From the cell containing the given text, extract its center point as (x, y) coordinate. 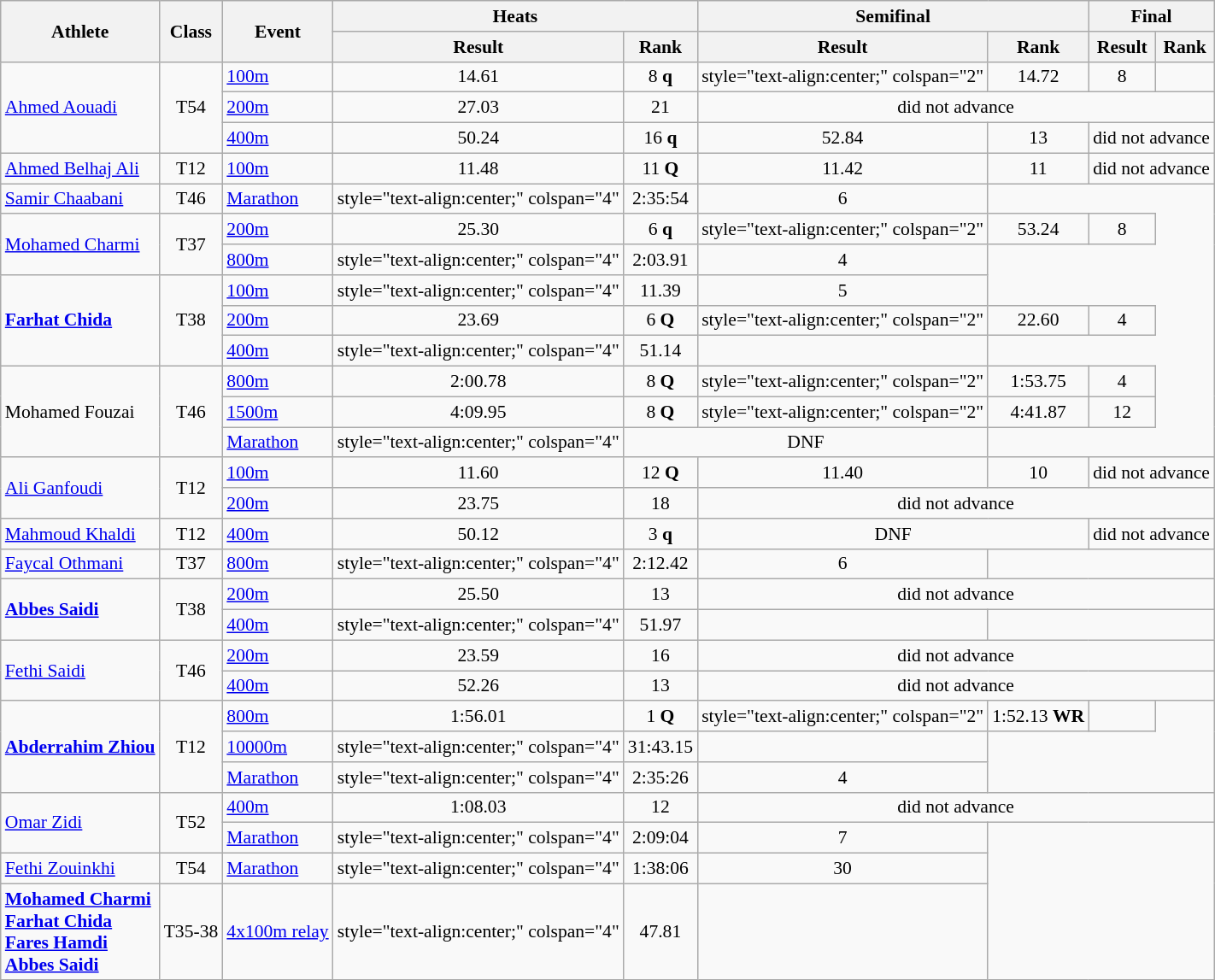
Ahmed Aouadi (80, 108)
30 (842, 869)
Mohamed Charmi Farhat Chida Fares Hamdi Abbes Saidi (80, 931)
50.24 (478, 138)
53.24 (1038, 230)
5 (842, 290)
8 q (660, 77)
25.50 (478, 595)
11.42 (842, 168)
11.39 (660, 290)
Ahmed Belhaj Ali (80, 168)
12 Q (660, 473)
Semifinal (893, 16)
Abbes Saidi (80, 610)
6 Q (660, 320)
14.61 (478, 77)
2:12.42 (660, 564)
1500m (277, 412)
2:03.91 (660, 260)
Final (1152, 16)
16 q (660, 138)
Mahmoud Khaldi (80, 534)
Fethi Saidi (80, 670)
22.60 (1038, 320)
T35-38 (191, 931)
1:52.13 WR (1038, 717)
11.48 (478, 168)
11 Q (660, 168)
Fethi Zouinkhi (80, 869)
Class (191, 31)
11 (1038, 168)
Farhat Chida (80, 321)
1:53.75 (1038, 382)
52.84 (842, 138)
7 (842, 838)
11.60 (478, 473)
21 (660, 108)
23.75 (478, 503)
18 (660, 503)
11.40 (842, 473)
10000m (277, 747)
Mohamed Charmi (80, 244)
23.59 (478, 655)
Samir Chaabani (80, 199)
51.97 (660, 625)
Omar Zidi (80, 822)
1:56.01 (478, 717)
2:35:54 (660, 199)
1 Q (660, 717)
3 q (660, 534)
2:35:26 (660, 778)
51.14 (660, 351)
2:09:04 (660, 838)
Heats (515, 16)
Athlete (80, 31)
Abderrahim Zhiou (80, 747)
4:09.95 (478, 412)
16 (660, 655)
10 (1038, 473)
31:43.15 (660, 747)
T52 (191, 822)
Mohamed Fouzai (80, 412)
25.30 (478, 230)
47.81 (660, 931)
14.72 (1038, 77)
2:00.78 (478, 382)
1:08.03 (478, 807)
4:41.87 (1038, 412)
23.69 (478, 320)
6 q (660, 230)
52.26 (478, 686)
Event (277, 31)
Faycal Othmani (80, 564)
Ali Ganfoudi (80, 489)
50.12 (478, 534)
1:38:06 (660, 869)
4x100m relay (277, 931)
27.03 (478, 108)
